Provide the [x, y] coordinate of the cell's center where the given text is located.  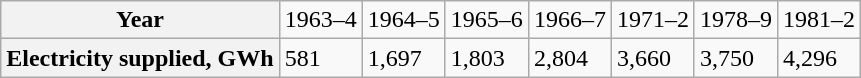
1963–4 [320, 20]
1966–7 [570, 20]
1965–6 [486, 20]
1978–9 [736, 20]
Electricity supplied, GWh [140, 58]
1981–2 [820, 20]
4,296 [820, 58]
2,804 [570, 58]
1971–2 [652, 20]
1,803 [486, 58]
3,750 [736, 58]
1,697 [404, 58]
Year [140, 20]
3,660 [652, 58]
581 [320, 58]
1964–5 [404, 20]
